Extract the (X, Y) coordinate from the center of the cell holding the provided text.  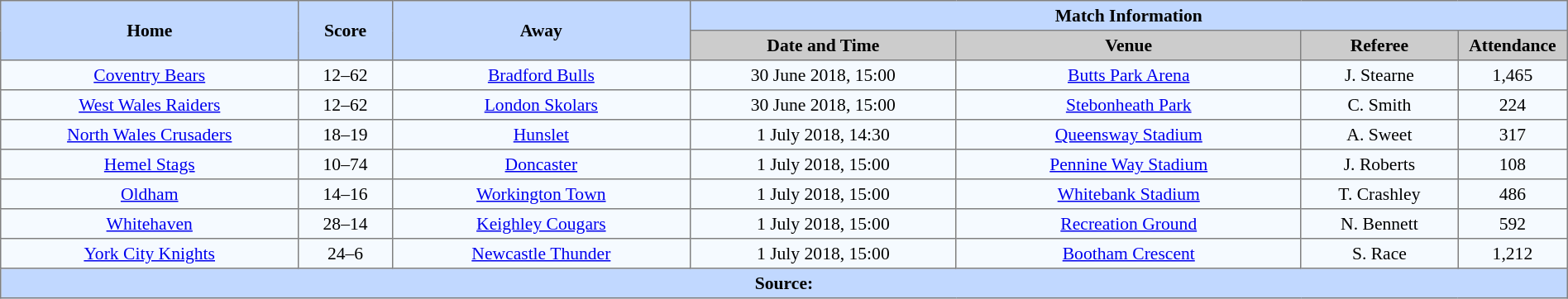
Whitebank Stadium (1128, 194)
1 July 2018, 14:30 (823, 135)
Home (150, 31)
Newcastle Thunder (541, 254)
Recreation Ground (1128, 224)
592 (1513, 224)
Butts Park Arena (1128, 75)
North Wales Crusaders (150, 135)
S. Race (1379, 254)
London Skolars (541, 105)
24–6 (346, 254)
West Wales Raiders (150, 105)
224 (1513, 105)
Queensway Stadium (1128, 135)
Attendance (1513, 45)
28–14 (346, 224)
18–19 (346, 135)
J. Roberts (1379, 164)
Workington Town (541, 194)
York City Knights (150, 254)
108 (1513, 164)
C. Smith (1379, 105)
Keighley Cougars (541, 224)
317 (1513, 135)
Referee (1379, 45)
Oldham (150, 194)
Venue (1128, 45)
Hemel Stags (150, 164)
Whitehaven (150, 224)
10–74 (346, 164)
1,212 (1513, 254)
486 (1513, 194)
Doncaster (541, 164)
Date and Time (823, 45)
Match Information (1128, 16)
Away (541, 31)
Stebonheath Park (1128, 105)
Hunslet (541, 135)
1,465 (1513, 75)
Bootham Crescent (1128, 254)
J. Stearne (1379, 75)
T. Crashley (1379, 194)
A. Sweet (1379, 135)
14–16 (346, 194)
Score (346, 31)
Bradford Bulls (541, 75)
Pennine Way Stadium (1128, 164)
Coventry Bears (150, 75)
N. Bennett (1379, 224)
Source: (784, 283)
